Return (X, Y) of the center of cell containing provided text 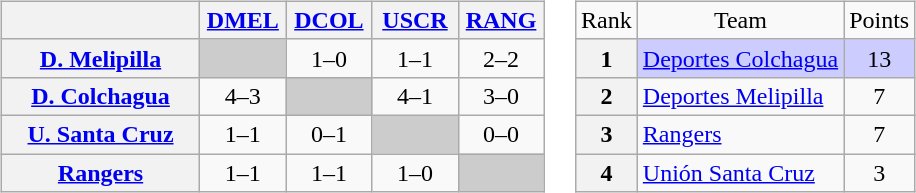
DMEL (243, 20)
3–0 (501, 96)
U. Santa Cruz (100, 134)
2 (607, 96)
1 (607, 58)
13 (880, 58)
2–2 (501, 58)
Unión Santa Cruz (740, 173)
USCR (415, 20)
4–3 (243, 96)
DCOL (329, 20)
D. Colchagua (100, 96)
Rank (607, 20)
D. Melipilla (100, 58)
Team (740, 20)
RANG (501, 20)
4 (607, 173)
Deportes Colchagua (740, 58)
Deportes Melipilla (740, 96)
0–1 (329, 134)
Points (880, 20)
0–0 (501, 134)
4–1 (415, 96)
